Detect which cell encompasses the target text, then output its [X, Y] center coordinate. 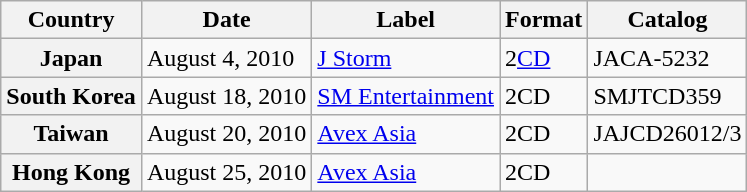
SM Entertainment [406, 96]
Catalog [668, 20]
August 20, 2010 [226, 134]
Country [72, 20]
August 18, 2010 [226, 96]
JACA-5232 [668, 58]
Format [544, 20]
SMJTCD359 [668, 96]
August 4, 2010 [226, 58]
South Korea [72, 96]
Date [226, 20]
Label [406, 20]
Taiwan [72, 134]
August 25, 2010 [226, 172]
JAJCD26012/3 [668, 134]
Japan [72, 58]
J Storm [406, 58]
Hong Kong [72, 172]
